Locate the cell with the specified text and output its (X, Y) center coordinate. 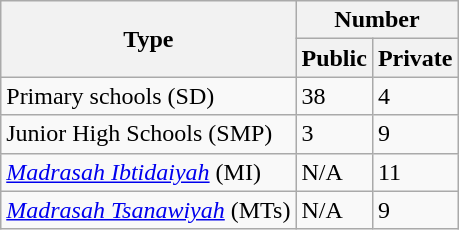
3 (334, 134)
Madrasah Ibtidaiyah (MI) (148, 172)
Private (415, 58)
Public (334, 58)
Madrasah Tsanawiyah (MTs) (148, 210)
38 (334, 96)
11 (415, 172)
Number (377, 20)
Primary schools (SD) (148, 96)
4 (415, 96)
Type (148, 39)
Junior High Schools (SMP) (148, 134)
